Identify which cell holds the provided text, then report its [x, y] central coordinate. 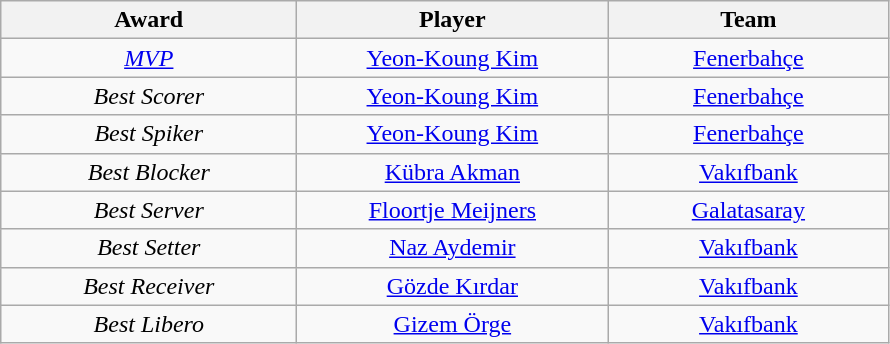
Team [748, 20]
Player [452, 20]
Best Setter [149, 248]
MVP [149, 58]
Gözde Kırdar [452, 286]
Best Spiker [149, 134]
Best Libero [149, 324]
Best Scorer [149, 96]
Best Receiver [149, 286]
Award [149, 20]
Best Blocker [149, 172]
Floortje Meijners [452, 210]
Best Server [149, 210]
Galatasaray [748, 210]
Naz Aydemir [452, 248]
Kübra Akman [452, 172]
Gizem Örge [452, 324]
